Scan for the cell matching the given text and deliver its [x, y] coordinate at center. 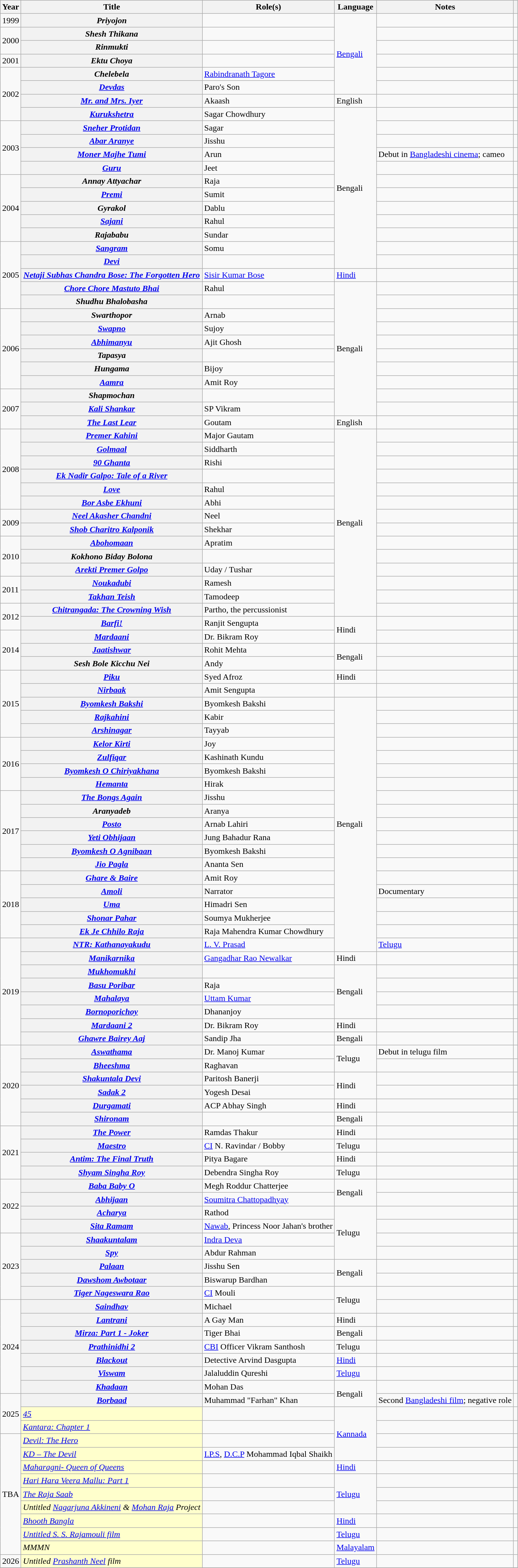
Aamra [112, 382]
2018 [11, 905]
Prathinidhi 2 [112, 1347]
Antim: The Final Truth [112, 1159]
Yogesh Desai [269, 1092]
Notes [445, 7]
Manikarnika [112, 958]
Sesh Bole Kicchu Nei [112, 663]
2023 [11, 1266]
Chore Chore Mastuto Bhai [112, 288]
Sundar [269, 235]
Rathod [269, 1213]
Ramdas Thakur [269, 1132]
Barfi! [112, 623]
Devil: The Hero [112, 1440]
Bor Asbe Ekhuni [112, 503]
CI Mouli [269, 1293]
Bheeshma [112, 1065]
Amoli [112, 891]
Zulfiqar [112, 757]
Malayalam [355, 1548]
Sumit [269, 195]
Rajababu [112, 235]
2009 [11, 523]
The Last Lear [112, 422]
Piku [112, 677]
2024 [11, 1347]
Gangadhar Rao Newalkar [269, 958]
Rajkahini [112, 717]
Aranyadeb [112, 811]
2004 [11, 208]
Shaakuntalam [112, 1239]
2000 [11, 40]
Moner Majhe Tumi [112, 154]
Gyrakol [112, 208]
Ek Nadir Galpo: Tale of a River [112, 476]
Kelor Kirti [112, 744]
Rishi [269, 462]
Raghavan [269, 1065]
Love [112, 489]
Soumya Mukherjee [269, 918]
Palaan [112, 1266]
Maestro [112, 1146]
Tapasya [112, 355]
Mr. and Mrs. Iyer [112, 101]
Guru [112, 168]
TBA [11, 1494]
1999 [11, 20]
Mardaani [112, 637]
2011 [11, 590]
Role(s) [269, 7]
Devdas [112, 87]
Spy [112, 1253]
Hungama [112, 369]
Documentary [445, 891]
Joy [269, 744]
Title [112, 7]
Nawab, Princess Noor Jahan's brother [269, 1226]
The Bongs Again [112, 797]
The Power [112, 1132]
MMMN [112, 1548]
Paro's Son [269, 87]
Abhimanyu [112, 342]
Netaji Subhas Chandra Bose: The Forgotten Hero [112, 275]
2008 [11, 469]
Siddharth [269, 449]
Sajani [112, 221]
Abhi [269, 503]
Arnab [269, 315]
Durgamati [112, 1106]
Arshinagar [112, 730]
Goutam [269, 422]
2019 [11, 991]
Premer Kahini [112, 436]
Shyam Singha Roy [112, 1172]
Baba Baby O [112, 1186]
Detective Arvind Dasgupta [269, 1360]
Borbaad [112, 1400]
Bijoy [269, 369]
Indra Deva [269, 1239]
Blackout [112, 1360]
Himadri Sen [269, 905]
Ramesh [269, 583]
Golmaal [112, 449]
Hemanta [112, 784]
Aranya [269, 811]
Hirak [269, 784]
Mukhomukhi [112, 971]
Kokhono Biday Bolona [112, 556]
Sujoy [269, 328]
Neel [269, 516]
Arekti Premer Golpo [112, 569]
Jio Pagla [112, 864]
Saindhav [112, 1306]
Ajit Ghosh [269, 342]
Ektu Choya [112, 61]
Pitya Bagare [269, 1159]
Shironam [112, 1119]
Rinmukti [112, 47]
Ghare & Baire [112, 878]
Ranjit Sengupta [269, 623]
ACP Abhay Singh [269, 1106]
Byomkesh O Chiriyakhana [112, 770]
45 [112, 1413]
Bornoporichoy [112, 1012]
2020 [11, 1085]
Debut in Bangladeshi cinema; cameo [445, 154]
Yeti Obhijaan [112, 838]
Noukadubi [112, 583]
2016 [11, 764]
Raja Mahendra Kumar Chowdhury [269, 931]
Apratim [269, 543]
Amit Sengupta [269, 690]
Shob Charitro Kalponik [112, 529]
Dr. Manoj Kumar [269, 1052]
Debendra Singha Roy [269, 1172]
Tiger Bhai [269, 1333]
Aswathama [112, 1052]
Annay Attyachar [112, 181]
Jaatishwar [112, 650]
Muhammad "Farhan" Khan [269, 1400]
I.P.S, D.C.P Mohammad Iqbal Shaikh [269, 1454]
90 Ghanta [112, 462]
Hari Hara Veera Mallu: Part 1 [112, 1481]
Language [355, 7]
Shonar Pahar [112, 918]
Ghawre Bairey Aaj [112, 1039]
2014 [11, 650]
Second Bangladeshi film; negative role [445, 1400]
2005 [11, 275]
Khadaan [112, 1387]
Shudhu Bhalobasha [112, 302]
Bhooth Bangla [112, 1521]
Ek Je Chhilo Raja [112, 931]
2026 [11, 1561]
Abar Aranye [112, 141]
CI N. Ravindar / Bobby [269, 1146]
Abhijaan [112, 1199]
Narrator [269, 891]
Shesh Thikana [112, 34]
Uday / Tushar [269, 569]
Kabir [269, 717]
Partho, the percussionist [269, 610]
Rohit Mehta [269, 650]
Kashinath Kundu [269, 757]
Jisshu Sen [269, 1266]
Kannada [355, 1434]
2010 [11, 556]
Tayyab [269, 730]
Kurukshetra [112, 114]
NTR: Kathanayakudu [112, 945]
Jeet [269, 168]
Biswarup Bardhan [269, 1280]
Michael [269, 1306]
Sita Ramam [112, 1226]
Debut in telugu film [445, 1052]
Syed Afroz [269, 677]
Untitled Prashanth Neel film [112, 1561]
Premi [112, 195]
Chelebela [112, 74]
Dablu [269, 208]
Acharya [112, 1213]
Megh Roddur Chatterjee [269, 1186]
2012 [11, 617]
A Gay Man [269, 1320]
Posto [112, 824]
Year [11, 7]
2003 [11, 147]
Somu [269, 248]
Untitled S. S. Rajamouli film [112, 1534]
Untitled Nagarjuna Akkineni & Mohan Raja Project [112, 1507]
Kali Shankar [112, 409]
Arun [269, 154]
Chitrangada: The Crowning Wish [112, 610]
Mirza: Part 1 - Joker [112, 1333]
Andy [269, 663]
Basu Poribar [112, 985]
Sangram [112, 248]
Priyojon [112, 20]
Arnab Lahiri [269, 824]
Nirbaak [112, 690]
Sandip Jha [269, 1039]
2017 [11, 831]
2025 [11, 1413]
Uttam Kumar [269, 998]
Jalaluddin Qureshi [269, 1373]
2007 [11, 409]
Soumitra Chattopadhyay [269, 1199]
Rabindranath Tagore [269, 74]
Takhan Teish [112, 597]
Shakuntala Devi [112, 1079]
Sagar Chowdhury [269, 114]
Major Gautam [269, 436]
Devi [112, 262]
Swapno [112, 328]
2022 [11, 1206]
2002 [11, 94]
Mardaani 2 [112, 1025]
SP Vikram [269, 409]
Sadak 2 [112, 1092]
Abohomaan [112, 543]
Abdur Rahman [269, 1253]
Sneher Protidan [112, 127]
Dhananjoy [269, 1012]
Dawshom Awbotaar [112, 1280]
KD – The Devil [112, 1454]
2006 [11, 348]
Viswam [112, 1373]
Lantrani [112, 1320]
Maharagni- Queen of Queens [112, 1467]
Byomkesh O Agnibaan [112, 851]
Swarthopor [112, 315]
The Raja Saab [112, 1494]
Paritosh Banerji [269, 1079]
Mohan Das [269, 1387]
Shapmochan [112, 396]
2001 [11, 61]
L. V. Prasad [269, 945]
Jung Bahadur Rana [269, 838]
Akaash [269, 101]
Shekhar [269, 529]
Kantara: Chapter 1 [112, 1427]
Tamodeep [269, 597]
Sisir Kumar Bose [269, 275]
Mahalaya [112, 998]
Uma [112, 905]
Sagar [269, 127]
Neel Akasher Chandni [112, 516]
2021 [11, 1152]
2015 [11, 704]
CBI Officer Vikram Santhosh [269, 1347]
Tiger Nageswara Rao [112, 1293]
Ananta Sen [269, 864]
